Locate the cell with the specified text and output its [X, Y] center coordinate. 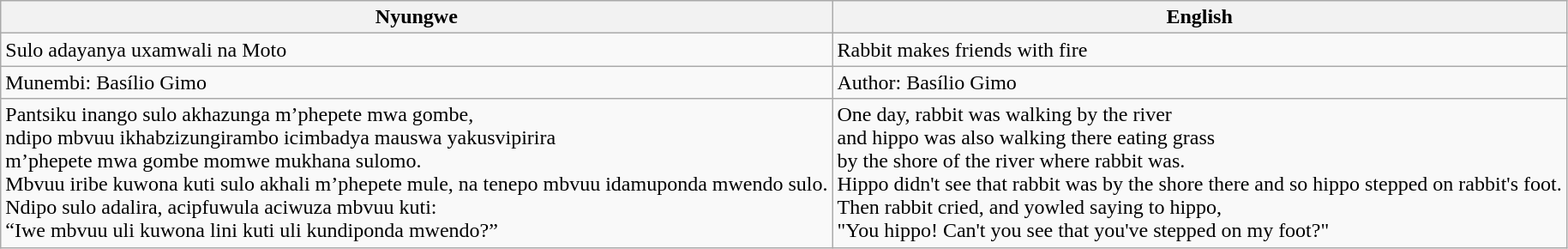
Rabbit makes friends with fire [1199, 50]
Munembi: Basílio Gimo [417, 82]
English [1199, 17]
Nyungwe [417, 17]
Sulo adayanya uxamwali na Moto [417, 50]
Author: Basílio Gimo [1199, 82]
